Output the (x, y) coordinate of the center of the cell containing the given text.  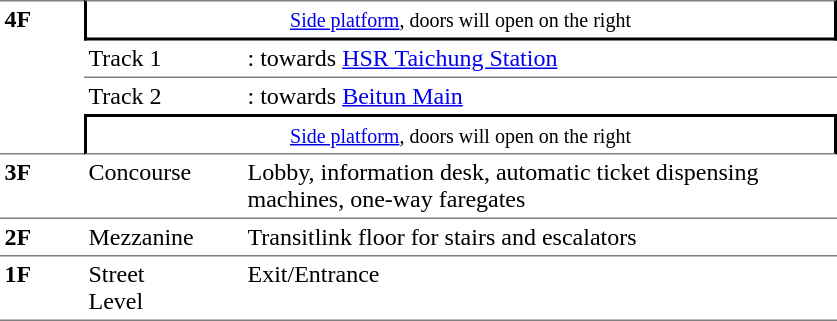
: towards HSR Taichung Station (540, 59)
3F (42, 186)
1F (42, 288)
Lobby, information desk, automatic ticket dispensing machines, one-way faregates (540, 186)
Exit/Entrance (540, 288)
4F (42, 77)
Concourse (164, 186)
Mezzanine (164, 238)
Track 1 (164, 59)
Transitlink floor for stairs and escalators (540, 238)
StreetLevel (164, 288)
: towards Beitun Main (540, 96)
2F (42, 238)
Track 2 (164, 96)
